Extract the [x, y] coordinate from the center of the cell holding the provided text.  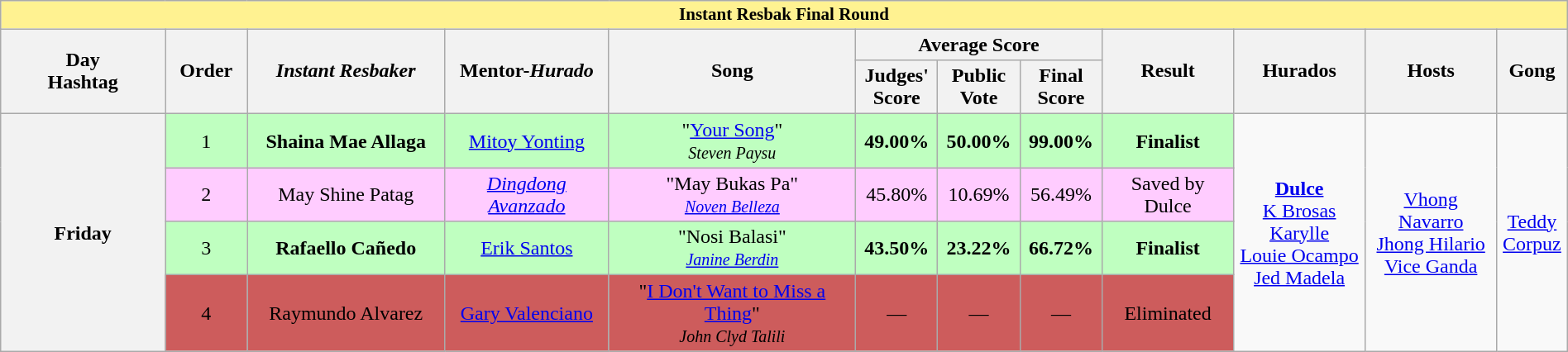
99.00% [1060, 140]
Saved by Dulce [1168, 195]
"I Don't Want to Miss a Thing"John Clyd Talili [732, 313]
Instant Resbak Final Round [784, 15]
Shaina Mae Allaga [346, 140]
50.00% [979, 140]
2 [207, 195]
Result [1168, 71]
Dingdong Avanzado [526, 195]
Hurados [1300, 71]
May Shine Patag [346, 195]
23.22% [979, 248]
4 [207, 313]
Judges' Score [896, 88]
Public Vote [979, 88]
DulceK BrosasKarylleLouie OcampoJed Madela [1300, 233]
Final Score [1060, 88]
Hosts [1431, 71]
Erik Santos [526, 248]
3 [207, 248]
45.80% [896, 195]
DayHashtag [83, 71]
Friday [83, 233]
"Your Song"Steven Paysu [732, 140]
Eliminated [1168, 313]
56.49% [1060, 195]
66.72% [1060, 248]
Mentor-Hurado [526, 71]
"May Bukas Pa"Noven Belleza [732, 195]
Mitoy Yonting [526, 140]
49.00% [896, 140]
Order [207, 71]
43.50% [896, 248]
Instant Resbaker [346, 71]
Teddy Corpuz [1532, 233]
Vhong NavarroJhong HilarioVice Ganda [1431, 233]
Song [732, 71]
Rafaello Cañedo [346, 248]
1 [207, 140]
Gary Valenciano [526, 313]
Raymundo Alvarez [346, 313]
Average Score [978, 45]
Gong [1532, 71]
10.69% [979, 195]
"Nosi Balasi"Janine Berdin [732, 248]
